Detect which cell encompasses the target text, then output its (X, Y) center coordinate. 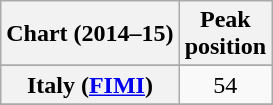
54 (225, 85)
Chart (2014–15) (90, 34)
Italy (FIMI) (90, 85)
Peakposition (225, 34)
